Pinpoint the cell where the given text exists, returning its (X, Y) midpoint coordinate. 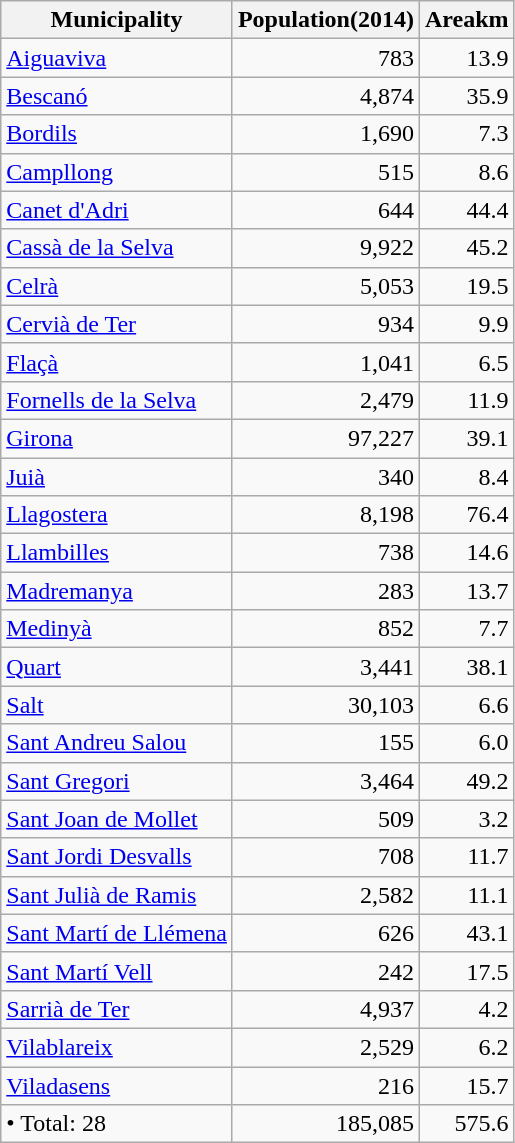
6.5 (466, 362)
97,227 (326, 438)
Salt (117, 705)
45.2 (466, 248)
19.5 (466, 286)
Llagostera (117, 515)
13.9 (466, 58)
Areakm (466, 20)
2,479 (326, 400)
Cassà de la Selva (117, 248)
4,937 (326, 1009)
8.6 (466, 172)
185,085 (326, 1124)
Quart (117, 667)
11.9 (466, 400)
155 (326, 743)
708 (326, 857)
340 (326, 477)
Sant Julià de Ramis (117, 895)
Canet d'Adri (117, 210)
216 (326, 1085)
17.5 (466, 971)
783 (326, 58)
6.2 (466, 1047)
30,103 (326, 705)
2,529 (326, 1047)
Juià (117, 477)
35.9 (466, 96)
2,582 (326, 895)
Sant Martí Vell (117, 971)
7.7 (466, 629)
49.2 (466, 781)
Sarrià de Ter (117, 1009)
6.6 (466, 705)
9,922 (326, 248)
Bescanó (117, 96)
Bordils (117, 134)
Madremanya (117, 591)
Fornells de la Selva (117, 400)
575.6 (466, 1124)
3.2 (466, 819)
8,198 (326, 515)
Viladasens (117, 1085)
Vilablareix (117, 1047)
934 (326, 324)
1,041 (326, 362)
9.9 (466, 324)
43.1 (466, 933)
15.7 (466, 1085)
Llambilles (117, 553)
Medinyà (117, 629)
Sant Joan de Mollet (117, 819)
Campllong (117, 172)
Sant Gregori (117, 781)
242 (326, 971)
Aiguaviva (117, 58)
852 (326, 629)
7.3 (466, 134)
4,874 (326, 96)
44.4 (466, 210)
3,464 (326, 781)
1,690 (326, 134)
738 (326, 553)
11.1 (466, 895)
14.6 (466, 553)
Sant Jordi Desvalls (117, 857)
Girona (117, 438)
283 (326, 591)
Cervià de Ter (117, 324)
509 (326, 819)
644 (326, 210)
Sant Andreu Salou (117, 743)
515 (326, 172)
8.4 (466, 477)
5,053 (326, 286)
6.0 (466, 743)
Municipality (117, 20)
Flaçà (117, 362)
39.1 (466, 438)
Celrà (117, 286)
3,441 (326, 667)
11.7 (466, 857)
Sant Martí de Llémena (117, 933)
13.7 (466, 591)
38.1 (466, 667)
76.4 (466, 515)
4.2 (466, 1009)
• Total: 28 (117, 1124)
626 (326, 933)
Population(2014) (326, 20)
